Return the (X, Y) coordinate for the center point of the cell that contains the specified text.  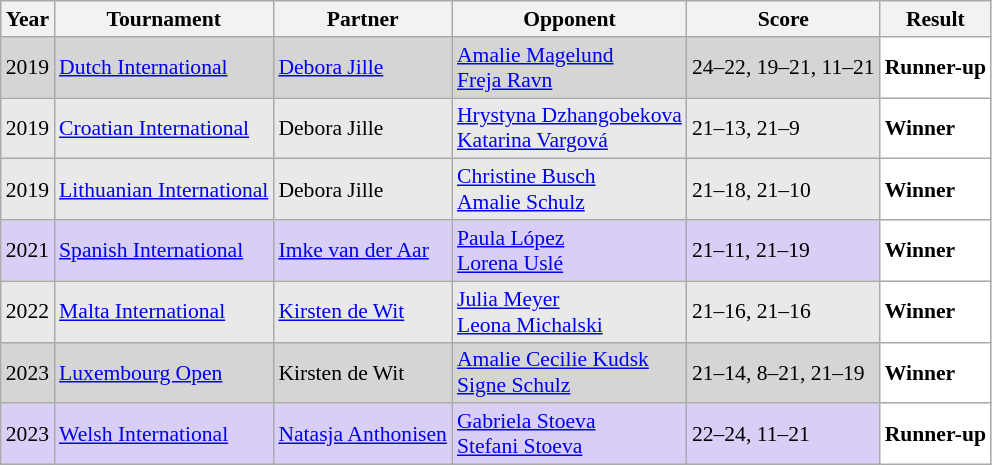
Natasja Anthonisen (362, 434)
Dutch International (164, 68)
Year (28, 19)
Julia Meyer Leona Michalski (570, 312)
21–13, 21–9 (784, 128)
Tournament (164, 19)
Croatian International (164, 128)
2022 (28, 312)
21–11, 21–19 (784, 250)
Partner (362, 19)
Hrystyna Dzhangobekova Katarina Vargová (570, 128)
Opponent (570, 19)
Christine Busch Amalie Schulz (570, 190)
Spanish International (164, 250)
Welsh International (164, 434)
Malta International (164, 312)
Paula López Lorena Uslé (570, 250)
24–22, 19–21, 11–21 (784, 68)
Imke van der Aar (362, 250)
Luxembourg Open (164, 372)
22–24, 11–21 (784, 434)
Score (784, 19)
Amalie Cecilie Kudsk Signe Schulz (570, 372)
Result (936, 19)
2021 (28, 250)
21–14, 8–21, 21–19 (784, 372)
21–16, 21–16 (784, 312)
21–18, 21–10 (784, 190)
Gabriela Stoeva Stefani Stoeva (570, 434)
Amalie Magelund Freja Ravn (570, 68)
Lithuanian International (164, 190)
